Output the [X, Y] coordinate of the center of the cell containing the given text.  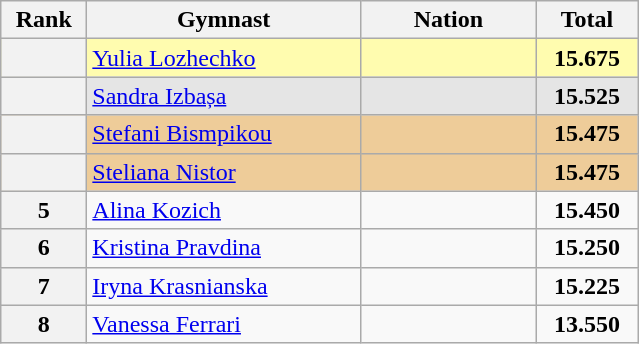
5 [44, 210]
Alina Kozich [224, 210]
Iryna Krasnianska [224, 286]
7 [44, 286]
Yulia Lozhechko [224, 58]
Rank [44, 20]
Stefani Bismpikou [224, 134]
15.250 [586, 248]
Gymnast [224, 20]
15.525 [586, 96]
8 [44, 324]
15.450 [586, 210]
13.550 [586, 324]
Total [586, 20]
15.675 [586, 58]
Vanessa Ferrari [224, 324]
Steliana Nistor [224, 172]
15.225 [586, 286]
6 [44, 248]
Kristina Pravdina [224, 248]
Nation [448, 20]
Sandra Izbașa [224, 96]
